Locate the cell with the specified text and output its (X, Y) center coordinate. 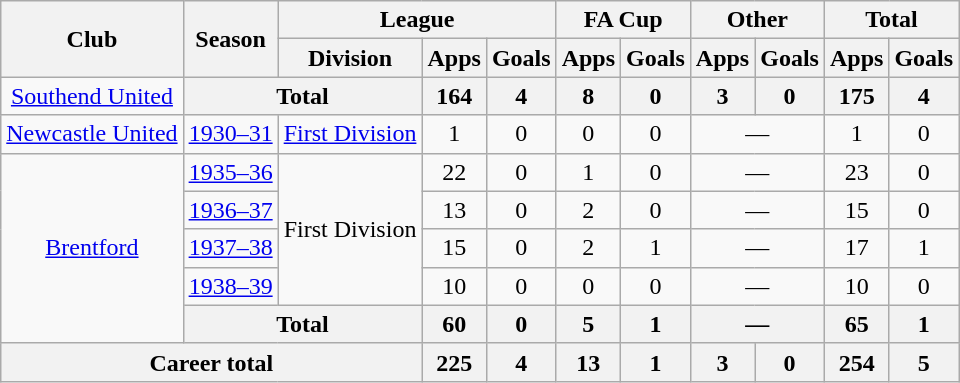
8 (588, 96)
17 (856, 248)
1935–36 (230, 172)
60 (454, 324)
164 (454, 96)
65 (856, 324)
Career total (212, 362)
League (417, 20)
FA Cup (623, 20)
Club (92, 39)
Southend United (92, 96)
1938–39 (230, 286)
22 (454, 172)
1930–31 (230, 134)
Newcastle United (92, 134)
Brentford (92, 248)
Season (230, 39)
225 (454, 362)
1936–37 (230, 210)
1937–38 (230, 248)
175 (856, 96)
Other (757, 20)
254 (856, 362)
23 (856, 172)
Division (350, 58)
